Output the (X, Y) coordinate of the center of the cell containing the given text.  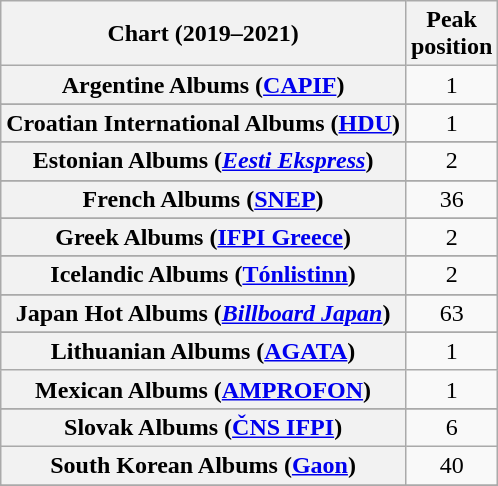
South Korean Albums (Gaon) (204, 465)
Greek Albums (IFPI Greece) (204, 237)
Slovak Albums (ČNS IFPI) (204, 427)
Estonian Albums (Eesti Ekspress) (204, 161)
Chart (2019–2021) (204, 34)
Mexican Albums (AMPROFON) (204, 389)
6 (451, 427)
Croatian International Albums (HDU) (204, 123)
Japan Hot Albums (Billboard Japan) (204, 313)
Icelandic Albums (Tónlistinn) (204, 275)
French Albums (SNEP) (204, 199)
40 (451, 465)
36 (451, 199)
Argentine Albums (CAPIF) (204, 85)
Lithuanian Albums (AGATA) (204, 351)
63 (451, 313)
Peakposition (451, 34)
